Output the [x, y] coordinate of the center of the cell containing the given text.  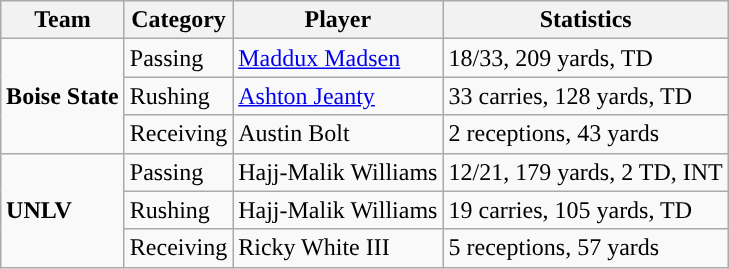
Team [63, 20]
Boise State [63, 96]
Ricky White III [338, 248]
UNLV [63, 210]
Category [178, 20]
33 carries, 128 yards, TD [586, 96]
Ashton Jeanty [338, 96]
Maddux Madsen [338, 58]
2 receptions, 43 yards [586, 134]
19 carries, 105 yards, TD [586, 210]
Austin Bolt [338, 134]
12/21, 179 yards, 2 TD, INT [586, 172]
5 receptions, 57 yards [586, 248]
Player [338, 20]
Statistics [586, 20]
18/33, 209 yards, TD [586, 58]
